Scan for the cell matching the given text and deliver its (x, y) coordinate at center. 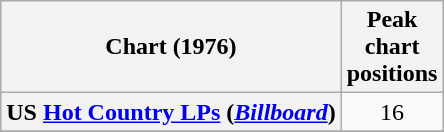
Chart (1976) (171, 47)
US Hot Country LPs (Billboard) (171, 112)
Peakchartpositions (392, 47)
16 (392, 112)
